Extract the [x, y] coordinate from the center of the cell holding the provided text.  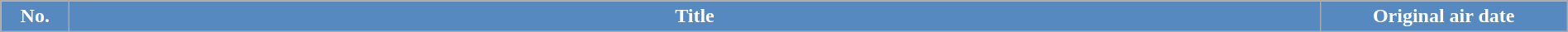
Original air date [1444, 16]
Title [695, 16]
No. [35, 16]
